Return (x, y) of the center of cell containing provided text 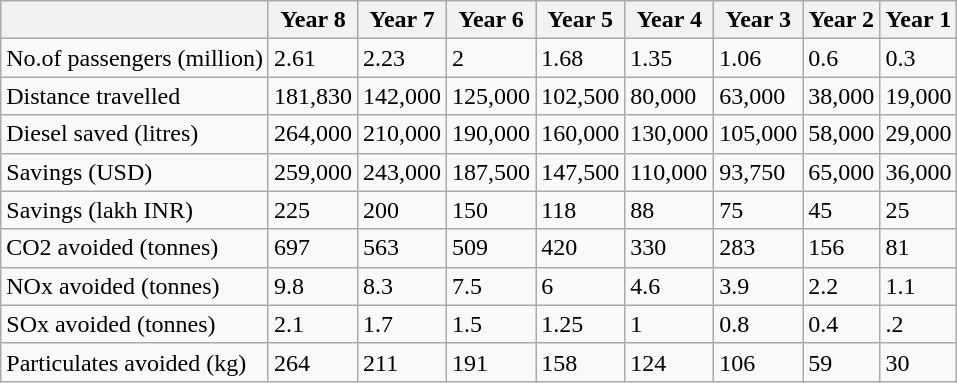
243,000 (402, 172)
30 (918, 362)
124 (670, 362)
Year 5 (580, 20)
0.3 (918, 58)
75 (758, 210)
.2 (918, 324)
210,000 (402, 134)
158 (580, 362)
150 (492, 210)
0.8 (758, 324)
1.25 (580, 324)
58,000 (842, 134)
1.35 (670, 58)
No.of passengers (million) (135, 58)
130,000 (670, 134)
147,500 (580, 172)
102,500 (580, 96)
2 (492, 58)
420 (580, 248)
Distance travelled (135, 96)
105,000 (758, 134)
Savings (USD) (135, 172)
25 (918, 210)
181,830 (312, 96)
142,000 (402, 96)
63,000 (758, 96)
1.5 (492, 324)
88 (670, 210)
80,000 (670, 96)
190,000 (492, 134)
NOx avoided (tonnes) (135, 286)
1 (670, 324)
160,000 (580, 134)
1.06 (758, 58)
563 (402, 248)
CO2 avoided (tonnes) (135, 248)
1.68 (580, 58)
200 (402, 210)
191 (492, 362)
259,000 (312, 172)
9.8 (312, 286)
697 (312, 248)
225 (312, 210)
Year 3 (758, 20)
156 (842, 248)
118 (580, 210)
Year 1 (918, 20)
Year 4 (670, 20)
0.6 (842, 58)
SOx avoided (tonnes) (135, 324)
65,000 (842, 172)
Year 6 (492, 20)
2.23 (402, 58)
2.2 (842, 286)
1.7 (402, 324)
211 (402, 362)
509 (492, 248)
4.6 (670, 286)
330 (670, 248)
Year 2 (842, 20)
3.9 (758, 286)
19,000 (918, 96)
45 (842, 210)
59 (842, 362)
1.1 (918, 286)
2.61 (312, 58)
106 (758, 362)
110,000 (670, 172)
7.5 (492, 286)
8.3 (402, 286)
Particulates avoided (kg) (135, 362)
29,000 (918, 134)
264 (312, 362)
125,000 (492, 96)
Savings (lakh INR) (135, 210)
81 (918, 248)
Year 8 (312, 20)
283 (758, 248)
38,000 (842, 96)
0.4 (842, 324)
Year 7 (402, 20)
Diesel saved (litres) (135, 134)
93,750 (758, 172)
2.1 (312, 324)
187,500 (492, 172)
36,000 (918, 172)
264,000 (312, 134)
6 (580, 286)
